Provide the [x, y] coordinate of the cell's center where the given text is located.  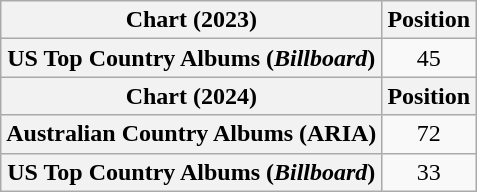
72 [429, 134]
33 [429, 172]
Chart (2024) [192, 96]
Chart (2023) [192, 20]
45 [429, 58]
Australian Country Albums (ARIA) [192, 134]
